Output the (X, Y) coordinate of the center of the cell containing the given text.  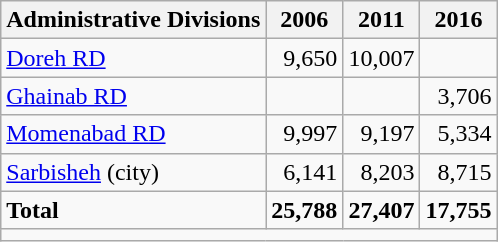
6,141 (304, 172)
5,334 (458, 134)
Ghainab RD (134, 96)
8,203 (382, 172)
Momenabad RD (134, 134)
17,755 (458, 210)
27,407 (382, 210)
2016 (458, 20)
Administrative Divisions (134, 20)
10,007 (382, 58)
3,706 (458, 96)
2011 (382, 20)
9,197 (382, 134)
Total (134, 210)
2006 (304, 20)
25,788 (304, 210)
8,715 (458, 172)
9,650 (304, 58)
9,997 (304, 134)
Sarbisheh (city) (134, 172)
Doreh RD (134, 58)
